Provide the [X, Y] coordinate of the cell's center where the given text is located.  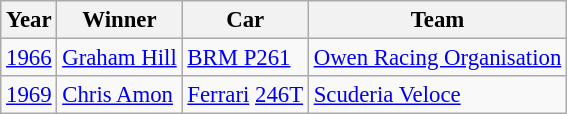
Winner [120, 20]
1969 [29, 95]
Ferrari 246T [245, 95]
Owen Racing Organisation [437, 58]
1966 [29, 58]
BRM P261 [245, 58]
Chris Amon [120, 95]
Graham Hill [120, 58]
Scuderia Veloce [437, 95]
Car [245, 20]
Team [437, 20]
Year [29, 20]
